From the cell containing the given text, extract its center point as [x, y] coordinate. 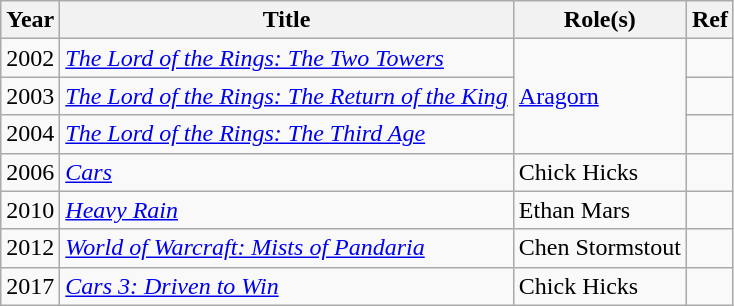
2017 [30, 286]
2006 [30, 172]
2002 [30, 58]
Chen Stormstout [600, 248]
Role(s) [600, 20]
Year [30, 20]
Cars 3: Driven to Win [286, 286]
Cars [286, 172]
Ref [710, 20]
The Lord of the Rings: The Third Age [286, 134]
2003 [30, 96]
Title [286, 20]
2004 [30, 134]
2010 [30, 210]
Ethan Mars [600, 210]
Heavy Rain [286, 210]
Aragorn [600, 96]
The Lord of the Rings: The Two Towers [286, 58]
2012 [30, 248]
World of Warcraft: Mists of Pandaria [286, 248]
The Lord of the Rings: The Return of the King [286, 96]
